Determine the (x, y) coordinate at the center of the cell enclosing the given text.  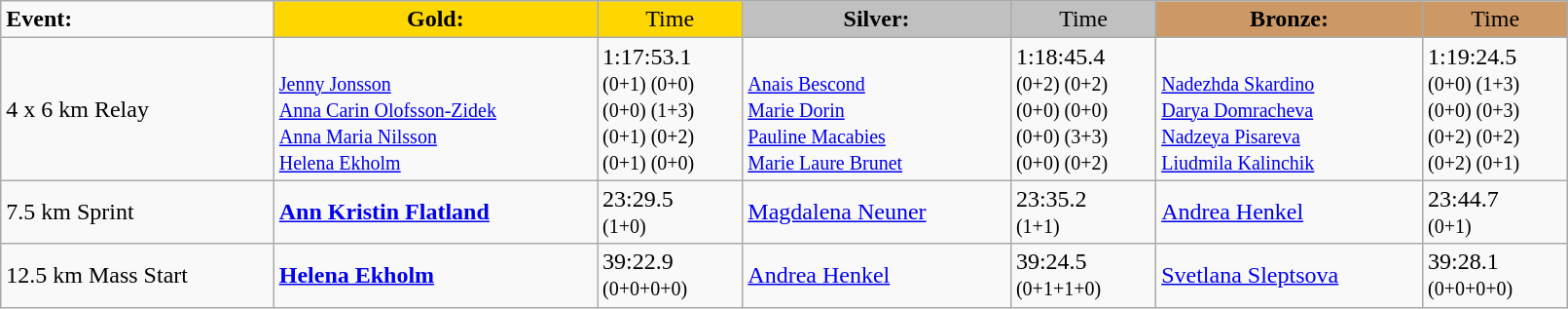
39:22.9(0+0+0+0) (670, 275)
4 x 6 km Relay (137, 109)
Silver: (877, 19)
Gold: (435, 19)
Svetlana Sleptsova (1290, 275)
39:24.5(0+1+1+0) (1082, 275)
Bronze: (1290, 19)
Helena Ekholm (435, 275)
1:18:45.4(0+2) (0+2)(0+0) (0+0)(0+0) (3+3)(0+0) (0+2) (1082, 109)
Jenny JonssonAnna Carin Olofsson-ZidekAnna Maria NilssonHelena Ekholm (435, 109)
39:28.1(0+0+0+0) (1495, 275)
23:29.5(1+0) (670, 212)
23:44.7(0+1) (1495, 212)
23:35.2(1+1) (1082, 212)
Nadezhda SkardinoDarya DomrachevaNadzeya PisarevaLiudmila Kalinchik (1290, 109)
Anais BescondMarie DorinPauline MacabiesMarie Laure Brunet (877, 109)
Event: (137, 19)
1:19:24.5(0+0) (1+3)(0+0) (0+3)(0+2) (0+2)(0+2) (0+1) (1495, 109)
12.5 km Mass Start (137, 275)
7.5 km Sprint (137, 212)
Magdalena Neuner (877, 212)
1:17:53.1(0+1) (0+0)(0+0) (1+3)(0+1) (0+2)(0+1) (0+0) (670, 109)
Ann Kristin Flatland (435, 212)
